Find where the given text appears and provide that cell's center as (x, y) coordinate. 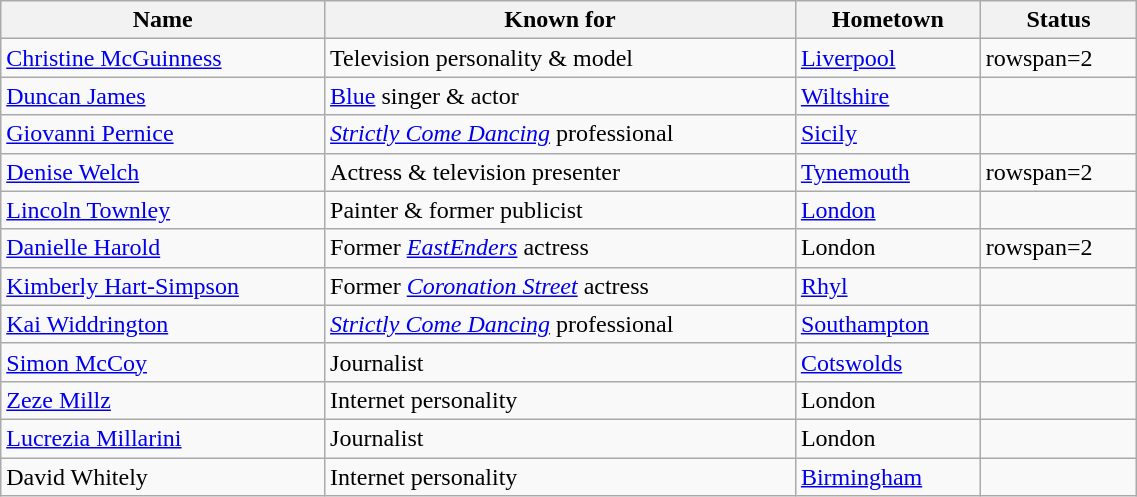
Television personality & model (560, 58)
Sicily (888, 134)
Simon McCoy (163, 362)
Denise Welch (163, 172)
Southampton (888, 324)
Former Coronation Street actress (560, 286)
Blue singer & actor (560, 96)
Status (1058, 20)
Kai Widdrington (163, 324)
Christine McGuinness (163, 58)
Actress & television presenter (560, 172)
Lucrezia Millarini (163, 438)
Danielle Harold (163, 248)
Zeze Millz (163, 400)
Painter & former publicist (560, 210)
Giovanni Pernice (163, 134)
Liverpool (888, 58)
Birmingham (888, 477)
Former EastEnders actress (560, 248)
David Whitely (163, 477)
Lincoln Townley (163, 210)
Known for (560, 20)
Kimberly Hart-Simpson (163, 286)
Duncan James (163, 96)
Name (163, 20)
Hometown (888, 20)
Tynemouth (888, 172)
Wiltshire (888, 96)
Rhyl (888, 286)
Cotswolds (888, 362)
